Return (X, Y) of the center of cell containing provided text 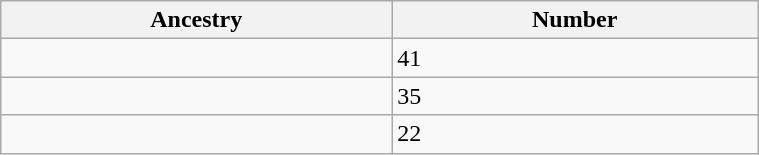
Number (575, 20)
22 (575, 134)
Ancestry (196, 20)
35 (575, 96)
41 (575, 58)
